From the cell containing the given text, extract its center point as (x, y) coordinate. 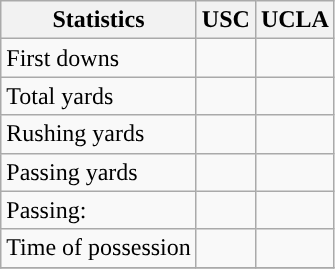
First downs (99, 58)
Total yards (99, 96)
Statistics (99, 20)
Passing yards (99, 172)
Rushing yards (99, 134)
USC (226, 20)
UCLA (294, 20)
Passing: (99, 210)
Time of possession (99, 248)
